Determine the (x, y) coordinate at the center of the cell enclosing the given text.  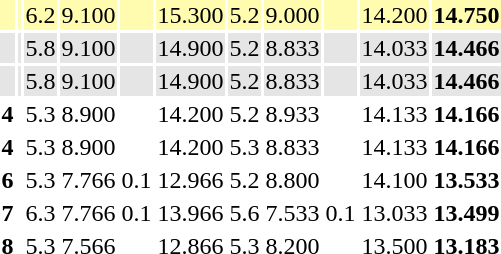
14.750 (466, 15)
5.6 (244, 213)
14.100 (394, 180)
7 (8, 213)
6.3 (40, 213)
13.533 (466, 180)
9.000 (292, 15)
8.933 (292, 114)
6.2 (40, 15)
13.966 (190, 213)
12.966 (190, 180)
6 (8, 180)
13.033 (394, 213)
13.499 (466, 213)
7.533 (292, 213)
8.800 (292, 180)
15.300 (190, 15)
